Find where the given text appears and provide that cell's center as (X, Y) coordinate. 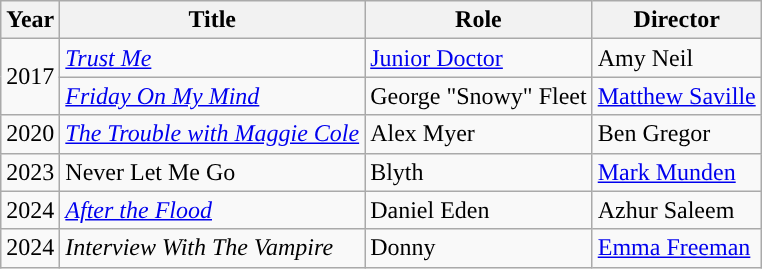
Year (30, 20)
Director (676, 20)
Friday On My Mind (212, 96)
2017 (30, 77)
Never Let Me Go (212, 172)
Interview With The Vampire (212, 248)
After the Flood (212, 210)
Emma Freeman (676, 248)
Role (479, 20)
Matthew Saville (676, 96)
Blyth (479, 172)
2023 (30, 172)
Title (212, 20)
The Trouble with Maggie Cole (212, 134)
George "Snowy" Fleet (479, 96)
Ben Gregor (676, 134)
Alex Myer (479, 134)
Azhur Saleem (676, 210)
Amy Neil (676, 58)
2020 (30, 134)
Trust Me (212, 58)
Daniel Eden (479, 210)
Donny (479, 248)
Junior Doctor (479, 58)
Mark Munden (676, 172)
